Scan for the cell matching the given text and deliver its [X, Y] coordinate at center. 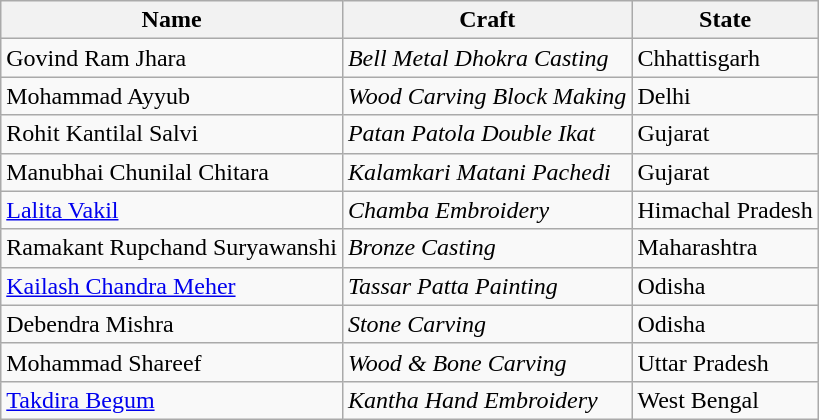
Manubhai Chunilal Chitara [172, 172]
Ramakant Rupchand Suryawanshi [172, 248]
Wood Carving Block Making [486, 96]
Bronze Casting [486, 248]
Chamba Embroidery [486, 210]
Kalamkari Matani Pachedi [486, 172]
State [725, 20]
Govind Ram Jhara [172, 58]
Mohammad Ayyub [172, 96]
Takdira Begum [172, 400]
Stone Carving [486, 324]
West Bengal [725, 400]
Patan Patola Double Ikat [486, 134]
Debendra Mishra [172, 324]
Chhattisgarh [725, 58]
Mohammad Shareef [172, 362]
Kailash Chandra Meher [172, 286]
Himachal Pradesh [725, 210]
Maharashtra [725, 248]
Kantha Hand Embroidery [486, 400]
Craft [486, 20]
Wood & Bone Carving [486, 362]
Delhi [725, 96]
Name [172, 20]
Uttar Pradesh [725, 362]
Bell Metal Dhokra Casting [486, 58]
Rohit Kantilal Salvi [172, 134]
Lalita Vakil [172, 210]
Tassar Patta Painting [486, 286]
